From the cell containing the given text, extract its center point as (X, Y) coordinate. 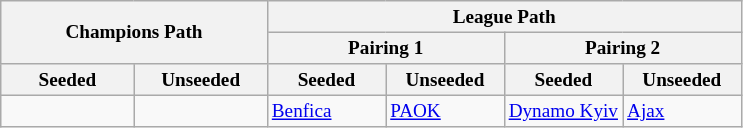
Dynamo Kyiv (563, 111)
Pairing 2 (622, 48)
PAOK (445, 111)
Ajax (682, 111)
Benfica (326, 111)
Champions Path (134, 32)
Pairing 1 (386, 48)
League Path (504, 17)
